Pinpoint the cell where the given text exists, returning its (x, y) midpoint coordinate. 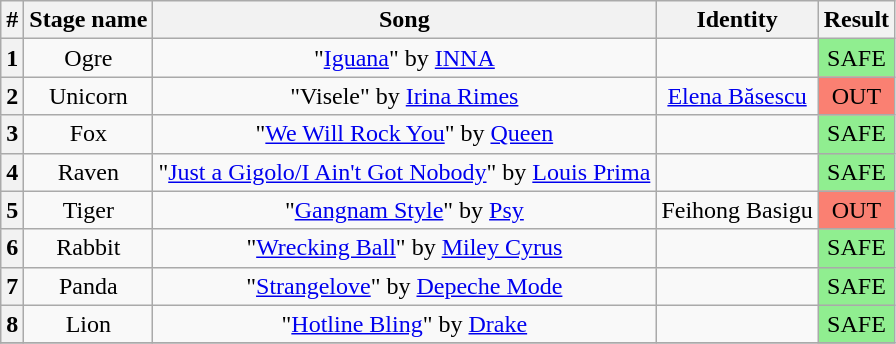
"We Will Rock You" by Queen (404, 134)
5 (12, 210)
Result (856, 20)
Song (404, 20)
Tiger (88, 210)
Unicorn (88, 96)
Stage name (88, 20)
6 (12, 248)
"Iguana" by INNA (404, 58)
1 (12, 58)
# (12, 20)
"Hotline Bling" by Drake (404, 324)
Elena Băsescu (737, 96)
Panda (88, 286)
7 (12, 286)
Fox (88, 134)
Rabbit (88, 248)
Identity (737, 20)
"Gangnam Style" by Psy (404, 210)
Raven (88, 172)
"Strangelove" by Depeche Mode (404, 286)
Feihong Basigu (737, 210)
Lion (88, 324)
2 (12, 96)
Ogre (88, 58)
4 (12, 172)
"Just a Gigolo/I Ain't Got Nobody" by Louis Prima (404, 172)
3 (12, 134)
"Wrecking Ball" by Miley Cyrus (404, 248)
8 (12, 324)
"Visele" by Irina Rimes (404, 96)
